Search for the cell housing the specified text and yield its [x, y] center coordinate. 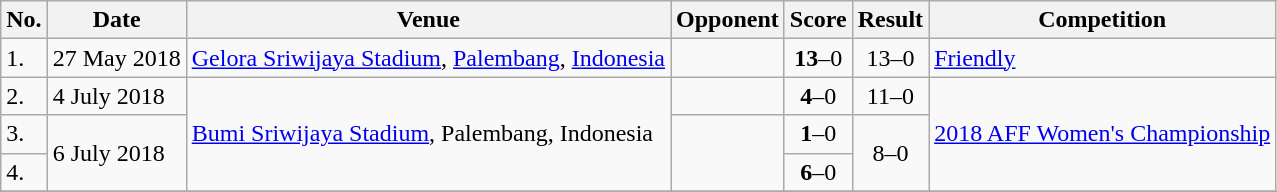
27 May 2018 [116, 58]
2. [24, 96]
11–0 [890, 96]
Opponent [727, 20]
6–0 [818, 172]
4 July 2018 [116, 96]
Friendly [1102, 58]
1–0 [818, 134]
Venue [428, 20]
Date [116, 20]
8–0 [890, 153]
Result [890, 20]
Bumi Sriwijaya Stadium, Palembang, Indonesia [428, 134]
1. [24, 58]
2018 AFF Women's Championship [1102, 134]
6 July 2018 [116, 153]
Score [818, 20]
4–0 [818, 96]
Competition [1102, 20]
3. [24, 134]
No. [24, 20]
Gelora Sriwijaya Stadium, Palembang, Indonesia [428, 58]
4. [24, 172]
